Identify which cell holds the provided text, then report its (X, Y) central coordinate. 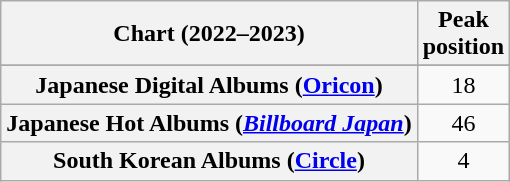
Japanese Hot Albums (Billboard Japan) (209, 123)
Chart (2022–2023) (209, 34)
Peakposition (463, 34)
4 (463, 161)
46 (463, 123)
18 (463, 85)
South Korean Albums (Circle) (209, 161)
Japanese Digital Albums (Oricon) (209, 85)
